Detect which cell encompasses the target text, then output its [X, Y] center coordinate. 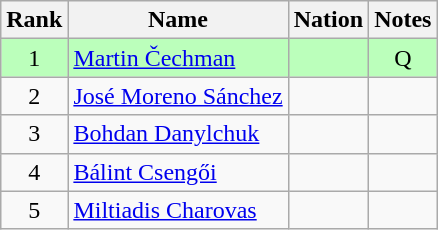
Bálint Csengői [178, 172]
1 [34, 58]
Q [403, 58]
Miltiadis Charovas [178, 210]
2 [34, 96]
Name [178, 20]
Rank [34, 20]
Bohdan Danylchuk [178, 134]
Nation [328, 20]
Notes [403, 20]
José Moreno Sánchez [178, 96]
5 [34, 210]
3 [34, 134]
Martin Čechman [178, 58]
4 [34, 172]
